Output the [x, y] coordinate of the center of the cell containing the given text.  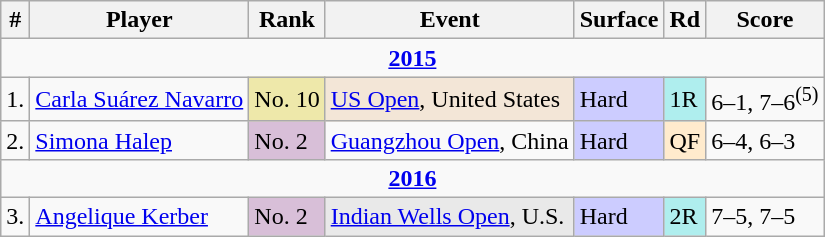
Surface [619, 20]
QF [685, 140]
Indian Wells Open, U.S. [450, 217]
2R [685, 217]
1. [16, 100]
1R [685, 100]
No. 10 [287, 100]
3. [16, 217]
Rd [685, 20]
US Open, United States [450, 100]
Carla Suárez Navarro [140, 100]
6–1, 7–6(5) [765, 100]
Angelique Kerber [140, 217]
2015 [412, 58]
# [16, 20]
Rank [287, 20]
Event [450, 20]
2016 [412, 178]
Score [765, 20]
2. [16, 140]
6–4, 6–3 [765, 140]
Simona Halep [140, 140]
Player [140, 20]
Guangzhou Open, China [450, 140]
7–5, 7–5 [765, 217]
